Detect which cell encompasses the target text, then output its [x, y] center coordinate. 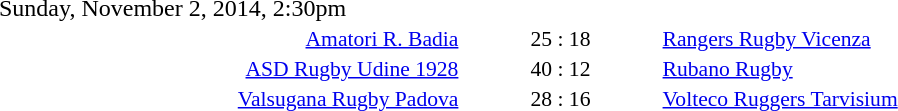
40 : 12 [560, 68]
25 : 18 [560, 38]
